Determine the [X, Y] coordinate at the center of the cell enclosing the given text.  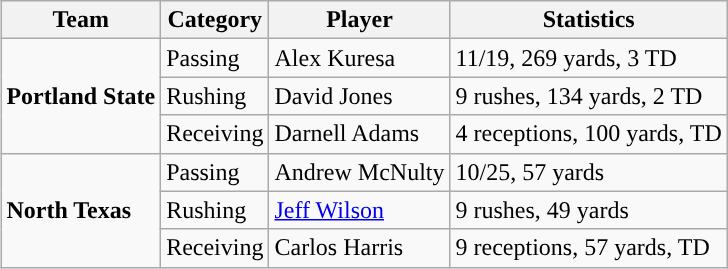
Portland State [81, 96]
Team [81, 20]
Andrew McNulty [360, 172]
Jeff Wilson [360, 210]
Alex Kuresa [360, 58]
Carlos Harris [360, 248]
4 receptions, 100 yards, TD [588, 134]
Category [215, 20]
North Texas [81, 210]
9 rushes, 49 yards [588, 210]
David Jones [360, 96]
11/19, 269 yards, 3 TD [588, 58]
Darnell Adams [360, 134]
9 receptions, 57 yards, TD [588, 248]
9 rushes, 134 yards, 2 TD [588, 96]
Statistics [588, 20]
Player [360, 20]
10/25, 57 yards [588, 172]
